Return [X, Y] of the center of cell containing provided text 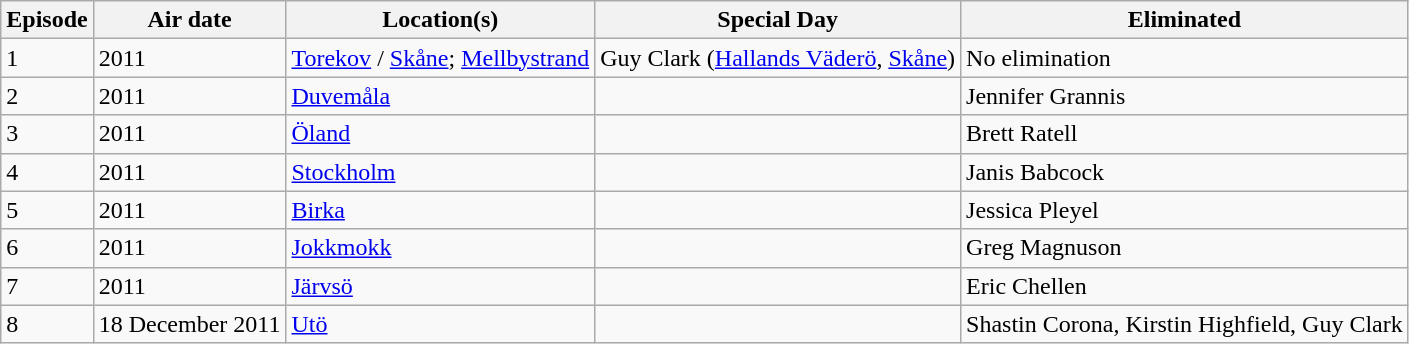
Stockholm [440, 172]
No elimination [1185, 58]
Torekov / Skåne; Mellbystrand [440, 58]
Special Day [778, 20]
Järvsö [440, 286]
Location(s) [440, 20]
7 [47, 286]
5 [47, 210]
18 December 2011 [190, 324]
Episode [47, 20]
Eliminated [1185, 20]
Öland [440, 134]
Brett Ratell [1185, 134]
Utö [440, 324]
Jokkmokk [440, 248]
8 [47, 324]
4 [47, 172]
Guy Clark (Hallands Väderö, Skåne) [778, 58]
Jennifer Grannis [1185, 96]
Eric Chellen [1185, 286]
1 [47, 58]
Birka [440, 210]
2 [47, 96]
Shastin Corona, Kirstin Highfield, Guy Clark [1185, 324]
Duvemåla [440, 96]
Greg Magnuson [1185, 248]
6 [47, 248]
Janis Babcock [1185, 172]
Jessica Pleyel [1185, 210]
Air date [190, 20]
3 [47, 134]
